Return the (X, Y) coordinate for the center point of the cell that contains the specified text.  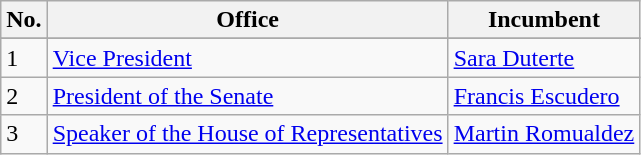
Sara Duterte (544, 58)
Incumbent (544, 20)
2 (24, 96)
3 (24, 134)
No. (24, 20)
President of the Senate (248, 96)
1 (24, 58)
Vice President (248, 58)
Speaker of the House of Representatives (248, 134)
Martin Romualdez (544, 134)
Office (248, 20)
Francis Escudero (544, 96)
